Find where the given text appears and provide that cell's center as [x, y] coordinate. 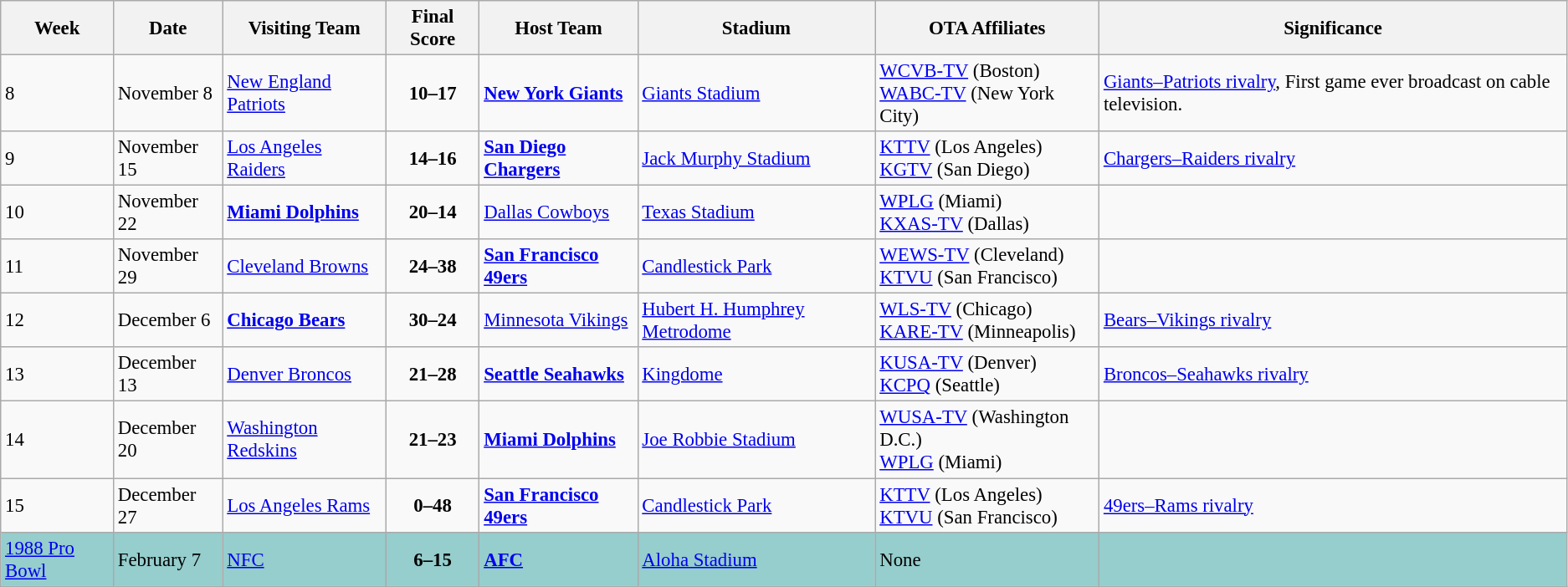
Los Angeles Rams [305, 505]
12 [57, 321]
San Diego Chargers [559, 159]
December 20 [167, 440]
6–15 [433, 559]
24–38 [433, 266]
Texas Stadium [756, 212]
Date [167, 28]
Minnesota Vikings [559, 321]
Joe Robbie Stadium [756, 440]
KTTV (Los Angeles)KTVU (San Francisco) [987, 505]
Hubert H. Humphrey Metrodome [756, 321]
NFC [305, 559]
WCVB-TV (Boston)WABC-TV (New York City) [987, 94]
Broncos–Seahawks rivalry [1334, 375]
Cleveland Browns [305, 266]
December 27 [167, 505]
13 [57, 375]
Chicago Bears [305, 321]
Washington Redskins [305, 440]
Dallas Cowboys [559, 212]
14 [57, 440]
February 7 [167, 559]
Chargers–Raiders rivalry [1334, 159]
New York Giants [559, 94]
8 [57, 94]
Stadium [756, 28]
9 [57, 159]
10–17 [433, 94]
November 29 [167, 266]
0–48 [433, 505]
Seattle Seahawks [559, 375]
15 [57, 505]
Week [57, 28]
December 6 [167, 321]
11 [57, 266]
KTTV (Los Angeles)KGTV (San Diego) [987, 159]
21–23 [433, 440]
10 [57, 212]
Aloha Stadium [756, 559]
21–28 [433, 375]
New England Patriots [305, 94]
Host Team [559, 28]
Giants–Patriots rivalry, First game ever broadcast on cable television. [1334, 94]
Los Angeles Raiders [305, 159]
Denver Broncos [305, 375]
Giants Stadium [756, 94]
30–24 [433, 321]
Final Score [433, 28]
November 15 [167, 159]
Jack Murphy Stadium [756, 159]
KUSA-TV (Denver)KCPQ (Seattle) [987, 375]
December 13 [167, 375]
November 8 [167, 94]
OTA Affiliates [987, 28]
WEWS-TV (Cleveland)KTVU (San Francisco) [987, 266]
1988 Pro Bowl [57, 559]
WUSA-TV (Washington D.C.)WPLG (Miami) [987, 440]
AFC [559, 559]
Significance [1334, 28]
Visiting Team [305, 28]
20–14 [433, 212]
Bears–Vikings rivalry [1334, 321]
Kingdome [756, 375]
None [987, 559]
November 22 [167, 212]
49ers–Rams rivalry [1334, 505]
WPLG (Miami)KXAS-TV (Dallas) [987, 212]
WLS-TV (Chicago)KARE-TV (Minneapolis) [987, 321]
14–16 [433, 159]
